Locate the cell with the specified text and output its [X, Y] center coordinate. 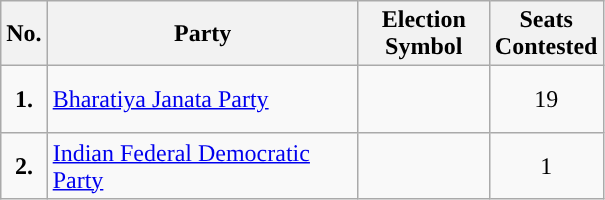
No. [24, 34]
Bharatiya Janata Party [202, 100]
1. [24, 100]
2. [24, 166]
Seats Contested [546, 34]
1 [546, 166]
Election Symbol [424, 34]
19 [546, 100]
Party [202, 34]
Indian Federal Democratic Party [202, 166]
